For the text-containing cell, return its midpoint in (x, y) coordinate format. 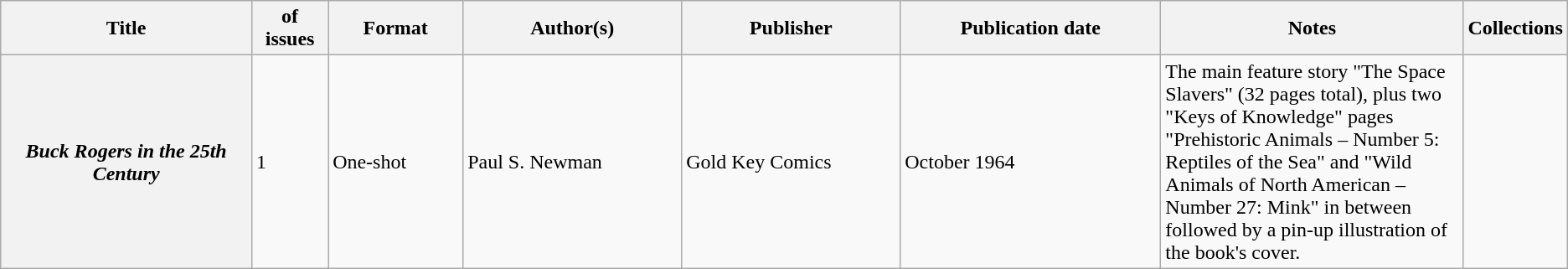
Notes (1312, 28)
Author(s) (573, 28)
1 (290, 162)
October 1964 (1030, 162)
of issues (290, 28)
One-shot (395, 162)
Format (395, 28)
Publication date (1030, 28)
Collections (1515, 28)
Paul S. Newman (573, 162)
Title (126, 28)
Gold Key Comics (791, 162)
Buck Rogers in the 25th Century (126, 162)
Publisher (791, 28)
